Scan for the cell matching the given text and deliver its [x, y] coordinate at center. 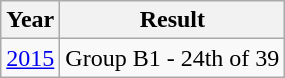
Year [30, 20]
Group B1 - 24th of 39 [172, 58]
2015 [30, 58]
Result [172, 20]
